Return the [X, Y] coordinate for the center point of the cell that contains the specified text.  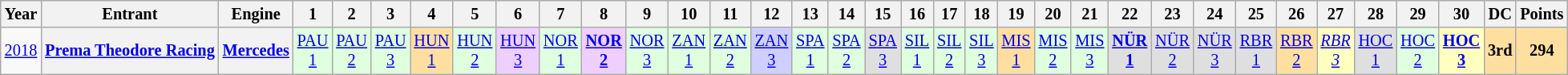
MIS2 [1053, 51]
RBR2 [1296, 51]
PAU1 [313, 51]
HUN1 [432, 51]
SIL3 [981, 51]
Points [1542, 14]
9 [648, 14]
2 [351, 14]
NÜR2 [1172, 51]
28 [1376, 14]
16 [917, 14]
MIS1 [1016, 51]
29 [1417, 14]
11 [730, 14]
RBR1 [1256, 51]
17 [949, 14]
HUN3 [518, 51]
26 [1296, 14]
10 [689, 14]
15 [883, 14]
DC [1500, 14]
Entrant [130, 14]
PAU3 [391, 51]
SPA1 [810, 51]
NOR2 [604, 51]
NOR3 [648, 51]
12 [772, 14]
RBR3 [1336, 51]
MIS3 [1089, 51]
PAU2 [351, 51]
3 [391, 14]
7 [561, 14]
NOR1 [561, 51]
27 [1336, 14]
HOC3 [1461, 51]
3rd [1500, 51]
HOC2 [1417, 51]
SPA3 [883, 51]
30 [1461, 14]
14 [847, 14]
23 [1172, 14]
8 [604, 14]
19 [1016, 14]
Year [21, 14]
Prema Theodore Racing [130, 51]
13 [810, 14]
6 [518, 14]
NÜR1 [1130, 51]
294 [1542, 51]
4 [432, 14]
25 [1256, 14]
ZAN1 [689, 51]
SIL1 [917, 51]
HUN2 [475, 51]
18 [981, 14]
HOC1 [1376, 51]
2018 [21, 51]
1 [313, 14]
Engine [257, 14]
ZAN3 [772, 51]
Mercedes [257, 51]
22 [1130, 14]
20 [1053, 14]
SPA2 [847, 51]
SIL2 [949, 51]
ZAN2 [730, 51]
NÜR3 [1215, 51]
5 [475, 14]
24 [1215, 14]
21 [1089, 14]
